Return the [x, y] coordinate for the center point of the cell that contains the specified text.  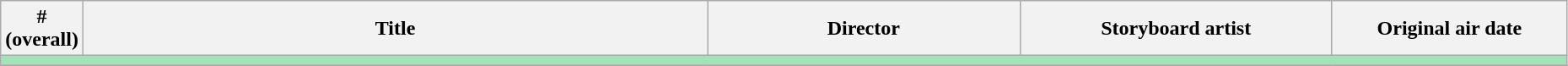
Title [395, 29]
#(overall) [42, 29]
Storyboard artist [1176, 29]
Director [864, 29]
Original air date [1449, 29]
